Detect which cell encompasses the target text, then output its [x, y] center coordinate. 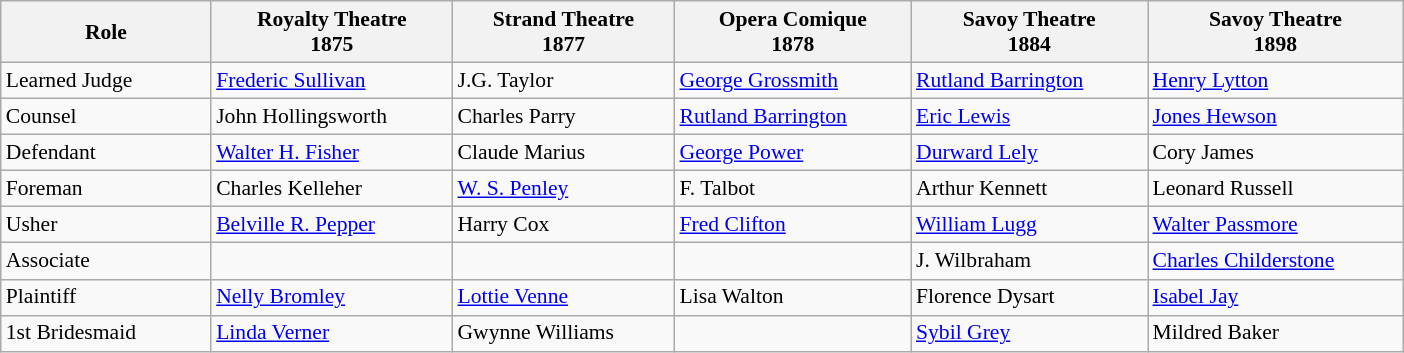
Associate [106, 261]
Linda Verner [332, 333]
Nelly Bromley [332, 297]
Opera Comique1878 [792, 32]
Plaintiff [106, 297]
Mildred Baker [1276, 333]
Foreman [106, 189]
Harry Cox [563, 225]
Jones Hewson [1276, 117]
Charles Kelleher [332, 189]
Durward Lely [1030, 153]
Sybil Grey [1030, 333]
Usher [106, 225]
Savoy Theatre1898 [1276, 32]
Belville R. Pepper [332, 225]
J. Wilbraham [1030, 261]
Lisa Walton [792, 297]
Walter H. Fisher [332, 153]
W. S. Penley [563, 189]
Arthur Kennett [1030, 189]
Learned Judge [106, 81]
Royalty Theatre1875 [332, 32]
J.G. Taylor [563, 81]
Leonard Russell [1276, 189]
Florence Dysart [1030, 297]
Counsel [106, 117]
George Power [792, 153]
Savoy Theatre1884 [1030, 32]
Strand Theatre1877 [563, 32]
Gwynne Williams [563, 333]
Charles Parry [563, 117]
Role [106, 32]
Fred Clifton [792, 225]
Isabel Jay [1276, 297]
F. Talbot [792, 189]
Cory James [1276, 153]
Lottie Venne [563, 297]
George Grossmith [792, 81]
Frederic Sullivan [332, 81]
1st Bridesmaid [106, 333]
John Hollingsworth [332, 117]
Charles Childerstone [1276, 261]
Walter Passmore [1276, 225]
Henry Lytton [1276, 81]
Claude Marius [563, 153]
Eric Lewis [1030, 117]
William Lugg [1030, 225]
Defendant [106, 153]
